Extract the [X, Y] coordinate from the center of the cell holding the provided text.  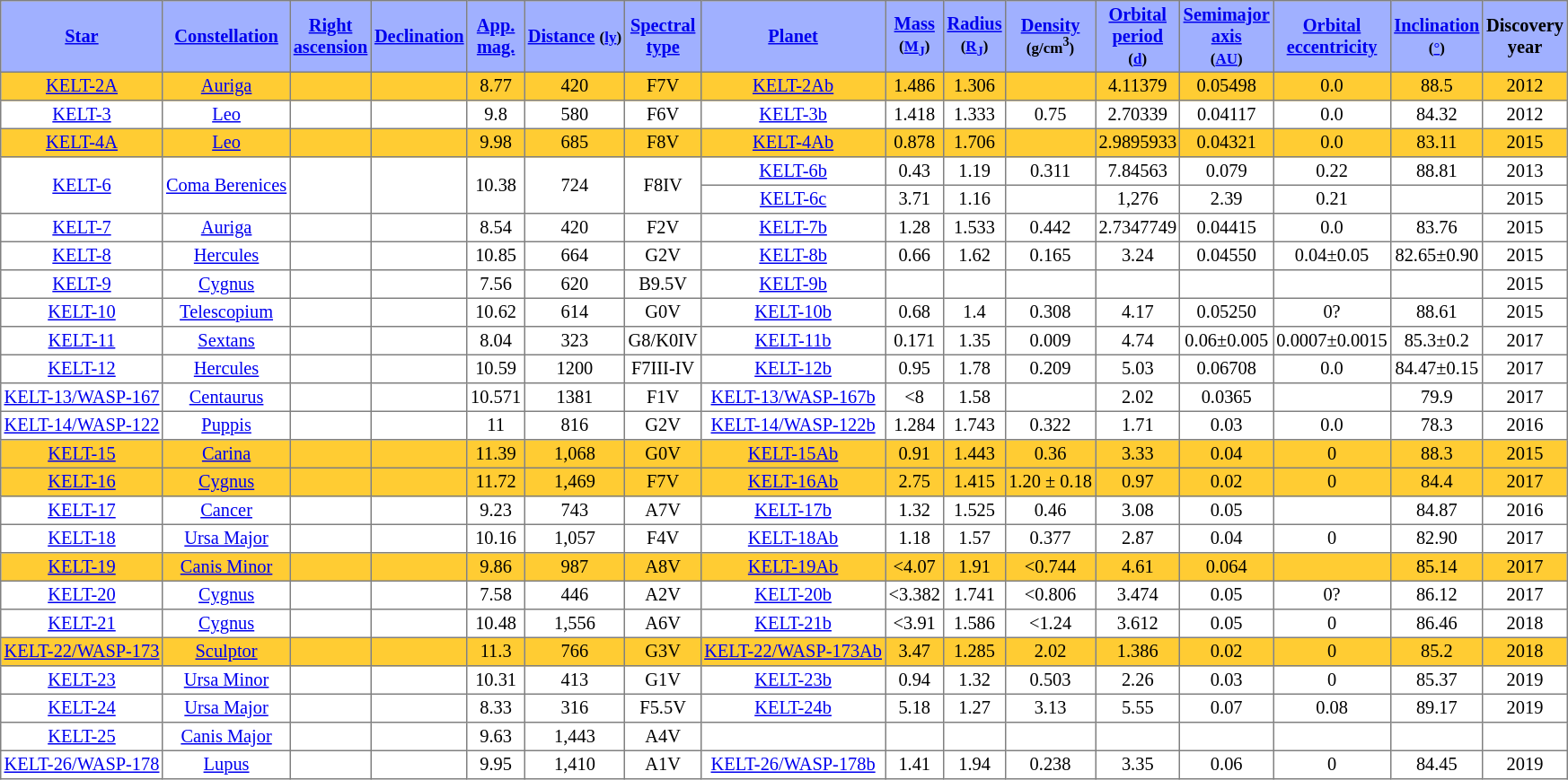
Discoveryyear [1525, 37]
7.56 [496, 285]
KELT-8b [792, 256]
Sculptor [226, 652]
KELT-20b [792, 595]
10.571 [496, 398]
88.5 [1437, 86]
0.442 [1050, 228]
446 [575, 595]
KELT-15 [82, 454]
7.58 [496, 595]
Constellation [226, 37]
Canis Major [226, 737]
1.525 [975, 511]
1.586 [975, 624]
3.08 [1138, 511]
9.8 [496, 115]
8.33 [496, 708]
Carina [226, 454]
Mass(MJ) [914, 37]
10.85 [496, 256]
0.36 [1050, 454]
F8IV [663, 185]
0.308 [1050, 312]
0.06±0.005 [1227, 341]
11.39 [496, 454]
1.333 [975, 115]
<3.91 [914, 624]
1.35 [975, 341]
664 [575, 256]
82.65±0.90 [1437, 256]
0.22 [1333, 171]
1.91 [975, 567]
0.064 [1227, 567]
KELT-4Ab [792, 143]
G1V [663, 680]
0.209 [1050, 369]
<8 [914, 398]
0.75 [1050, 115]
Radius(RJ) [975, 37]
0.878 [914, 143]
KELT-13/WASP-167 [82, 398]
Sextans [226, 341]
8.77 [496, 86]
8.54 [496, 228]
0.07 [1227, 708]
<0.806 [1050, 595]
KELT-20 [82, 595]
KELT-13/WASP-167b [792, 398]
KELT-6 [82, 185]
0.171 [914, 341]
84.87 [1437, 511]
10.31 [496, 680]
1.28 [914, 228]
G3V [663, 652]
9.98 [496, 143]
KELT-24 [82, 708]
2.87 [1138, 539]
KELT-8 [82, 256]
KELT-22/WASP-173 [82, 652]
743 [575, 511]
Centaurus [226, 398]
84.32 [1437, 115]
1,410 [575, 765]
0.68 [914, 312]
1.58 [975, 398]
KELT-22/WASP-173Ab [792, 652]
0.322 [1050, 425]
1.41 [914, 765]
Star [82, 37]
85.14 [1437, 567]
Lupus [226, 765]
5.18 [914, 708]
88.81 [1437, 171]
A2V [663, 595]
KELT-17 [82, 511]
1381 [575, 398]
2013 [1525, 171]
89.17 [1437, 708]
1200 [575, 369]
KELT-12 [82, 369]
0.238 [1050, 765]
4.61 [1138, 567]
2.75 [914, 482]
85.2 [1437, 652]
2.39 [1227, 199]
3.47 [914, 652]
KELT-10b [792, 312]
Density (g/cm3) [1050, 37]
1.415 [975, 482]
0.06708 [1227, 369]
KELT-24b [792, 708]
88.3 [1437, 454]
413 [575, 680]
0.04550 [1227, 256]
<4.07 [914, 567]
1.62 [975, 256]
0.91 [914, 454]
KELT-18 [82, 539]
1.18 [914, 539]
3.35 [1138, 765]
1,556 [575, 624]
Planet [792, 37]
0.0365 [1227, 398]
KELT-21 [82, 624]
11 [496, 425]
1.386 [1138, 652]
KELT-15Ab [792, 454]
0.04321 [1227, 143]
B9.5V [663, 285]
3.33 [1138, 454]
F7III-IV [663, 369]
987 [575, 567]
Cancer [226, 511]
0.21 [1333, 199]
4.17 [1138, 312]
86.12 [1437, 595]
8.04 [496, 341]
724 [575, 185]
1.27 [975, 708]
79.9 [1437, 398]
0.46 [1050, 511]
2.7347749 [1138, 228]
1.743 [975, 425]
KELT-11b [792, 341]
KELT-19 [82, 567]
1.533 [975, 228]
766 [575, 652]
KELT-26/WASP-178b [792, 765]
0.06 [1227, 765]
Orbitalperiod(d) [1138, 37]
<3.382 [914, 595]
F4V [663, 539]
0.079 [1227, 171]
1,068 [575, 454]
1,469 [575, 482]
86.46 [1437, 624]
1.94 [975, 765]
0.311 [1050, 171]
<0.744 [1050, 567]
A8V [663, 567]
580 [575, 115]
KELT-3 [82, 115]
5.55 [1138, 708]
0.43 [914, 171]
1.71 [1138, 425]
3.13 [1050, 708]
7.84563 [1138, 171]
2.9895933 [1138, 143]
3.474 [1138, 595]
1.418 [914, 115]
KELT-6c [792, 199]
A4V [663, 737]
A1V [663, 765]
KELT-10 [82, 312]
KELT-25 [82, 737]
1.706 [975, 143]
KELT-9 [82, 285]
F1V [663, 398]
2.70339 [1138, 115]
0.04±0.05 [1333, 256]
1.16 [975, 199]
83.11 [1437, 143]
KELT-18Ab [792, 539]
0.66 [914, 256]
5.03 [1138, 369]
Canis Minor [226, 567]
84.45 [1437, 765]
1.284 [914, 425]
KELT-23 [82, 680]
3.612 [1138, 624]
KELT-2Ab [792, 86]
1.78 [975, 369]
9.86 [496, 567]
KELT-17b [792, 511]
Puppis [226, 425]
78.3 [1437, 425]
Rightascension [330, 37]
G8/K0IV [663, 341]
1.306 [975, 86]
Declination [418, 37]
9.23 [496, 511]
11.3 [496, 652]
620 [575, 285]
KELT-12b [792, 369]
KELT-14/WASP-122b [792, 425]
323 [575, 341]
KELT-14/WASP-122 [82, 425]
10.48 [496, 624]
82.90 [1437, 539]
1.57 [975, 539]
KELT-11 [82, 341]
KELT-16Ab [792, 482]
KELT-2A [82, 86]
KELT-3b [792, 115]
0.0007±0.0015 [1333, 341]
685 [575, 143]
316 [575, 708]
0.04117 [1227, 115]
1.19 [975, 171]
F2V [663, 228]
85.37 [1437, 680]
614 [575, 312]
83.76 [1437, 228]
9.63 [496, 737]
0.165 [1050, 256]
1.443 [975, 454]
1,443 [575, 737]
<1.24 [1050, 624]
0.97 [1138, 482]
3.71 [914, 199]
0.009 [1050, 341]
84.47±0.15 [1437, 369]
App.mag. [496, 37]
1.285 [975, 652]
10.38 [496, 185]
KELT-21b [792, 624]
10.62 [496, 312]
KELT-7b [792, 228]
KELT-19Ab [792, 567]
F8V [663, 143]
Distance (ly) [575, 37]
0.94 [914, 680]
Coma Berenices [226, 185]
A7V [663, 511]
0.05498 [1227, 86]
9.95 [496, 765]
1.20 ± 0.18 [1050, 482]
Telescopium [226, 312]
KELT-9b [792, 285]
816 [575, 425]
1,057 [575, 539]
0.08 [1333, 708]
4.74 [1138, 341]
KELT-16 [82, 482]
1.4 [975, 312]
4.11379 [1138, 86]
0.95 [914, 369]
1,276 [1138, 199]
F5.5V [663, 708]
11.72 [496, 482]
0.503 [1050, 680]
Inclination(°) [1437, 37]
Ursa Minor [226, 680]
84.4 [1437, 482]
KELT-26/WASP-178 [82, 765]
10.59 [496, 369]
Spectraltype [663, 37]
1.741 [975, 595]
Semimajoraxis(AU) [1227, 37]
KELT-6b [792, 171]
88.61 [1437, 312]
3.24 [1138, 256]
0.377 [1050, 539]
2.26 [1138, 680]
0.04415 [1227, 228]
0.05250 [1227, 312]
F6V [663, 115]
Orbitaleccentricity [1333, 37]
A6V [663, 624]
10.16 [496, 539]
1.486 [914, 86]
KELT-7 [82, 228]
KELT-23b [792, 680]
85.3±0.2 [1437, 341]
KELT-4A [82, 143]
